Locate the cell with the specified text and output its [X, Y] center coordinate. 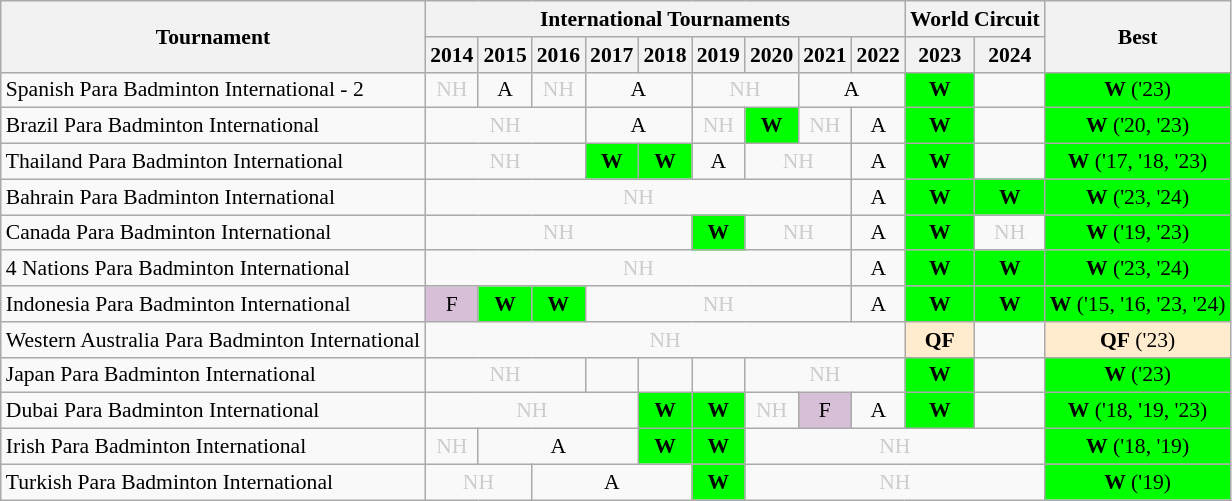
Indonesia Para Badminton International [213, 304]
2021 [824, 55]
2014 [452, 55]
2015 [504, 55]
Brazil Para Badminton International [213, 126]
W ('18, '19, '23) [1138, 411]
W ('19, '23) [1138, 233]
2016 [558, 55]
2018 [664, 55]
Japan Para Badminton International [213, 375]
Best [1138, 36]
2017 [612, 55]
International Tournaments [665, 19]
Irish Para Badminton International [213, 447]
World Circuit [975, 19]
Canada Para Badminton International [213, 233]
QF ('23) [1138, 340]
W ('20, '23) [1138, 126]
Turkish Para Badminton International [213, 482]
2024 [1010, 55]
W ('19) [1138, 482]
2020 [772, 55]
2023 [940, 55]
W ('15, '16, '23, '24) [1138, 304]
W ('17, '18, '23) [1138, 162]
4 Nations Para Badminton International [213, 269]
Tournament [213, 36]
Dubai Para Badminton International [213, 411]
Bahrain Para Badminton International [213, 197]
QF [940, 340]
Western Australia Para Badminton International [213, 340]
Thailand Para Badminton International [213, 162]
W ('18, '19) [1138, 447]
Spanish Para Badminton International - 2 [213, 90]
2019 [718, 55]
2022 [878, 55]
